Output the (x, y) coordinate of the center of the cell containing the given text.  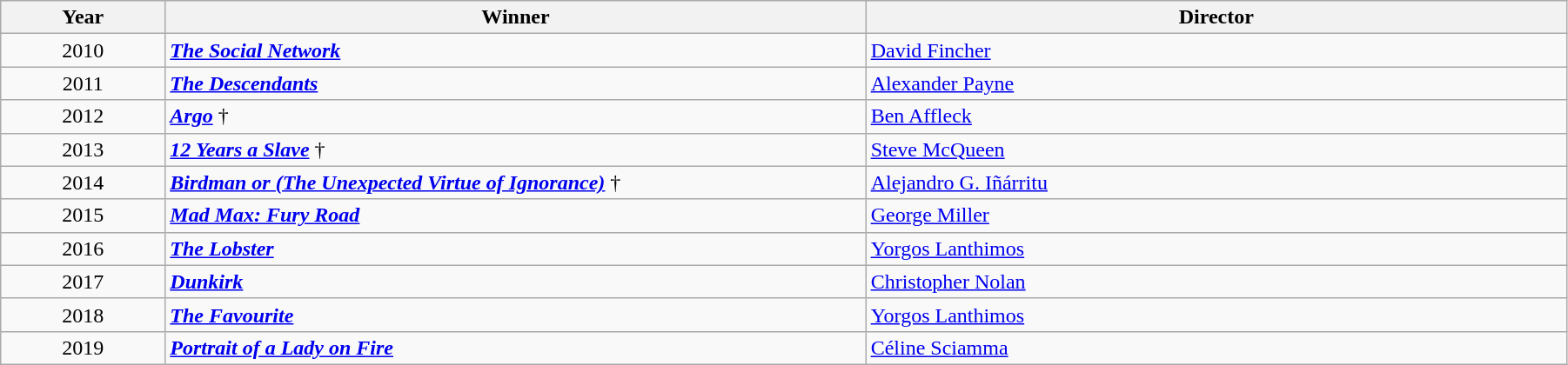
2019 (84, 348)
12 Years a Slave † (515, 149)
The Lobster (515, 249)
Year (84, 17)
Céline Sciamma (1216, 348)
The Favourite (515, 315)
Argo † (515, 116)
2016 (84, 249)
David Fincher (1216, 50)
The Social Network (515, 50)
Alejandro G. Iñárritu (1216, 182)
George Miller (1216, 216)
Steve McQueen (1216, 149)
2017 (84, 282)
Dunkirk (515, 282)
Portrait of a Lady on Fire (515, 348)
Winner (515, 17)
2018 (84, 315)
Mad Max: Fury Road (515, 216)
2014 (84, 182)
2012 (84, 116)
2011 (84, 83)
2010 (84, 50)
The Descendants (515, 83)
Ben Affleck (1216, 116)
Christopher Nolan (1216, 282)
Director (1216, 17)
2013 (84, 149)
Alexander Payne (1216, 83)
Birdman or (The Unexpected Virtue of Ignorance) † (515, 182)
2015 (84, 216)
